For the text-containing cell, return its midpoint in (x, y) coordinate format. 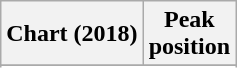
Chart (2018) (72, 34)
Peakposition (189, 34)
